Return the (x, y) coordinate for the center point of the cell that contains the specified text.  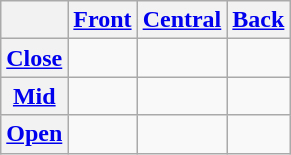
Central (182, 20)
Mid (34, 96)
Close (34, 58)
Front (102, 20)
Back (258, 20)
Open (34, 134)
